Find where the given text appears and provide that cell's center as (x, y) coordinate. 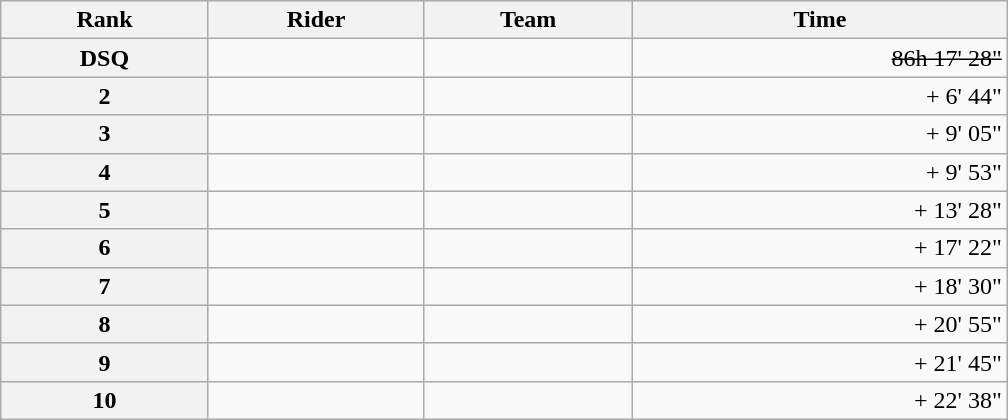
Team (528, 20)
9 (104, 362)
86h 17' 28" (820, 58)
+ 13' 28" (820, 210)
+ 20' 55" (820, 324)
8 (104, 324)
+ 9' 53" (820, 172)
+ 18' 30" (820, 286)
+ 22' 38" (820, 400)
5 (104, 210)
+ 21' 45" (820, 362)
Time (820, 20)
2 (104, 96)
10 (104, 400)
Rank (104, 20)
+ 17' 22" (820, 248)
DSQ (104, 58)
7 (104, 286)
+ 6' 44" (820, 96)
6 (104, 248)
+ 9' 05" (820, 134)
Rider (316, 20)
3 (104, 134)
4 (104, 172)
